Extract the [X, Y] coordinate from the center of the cell holding the provided text.  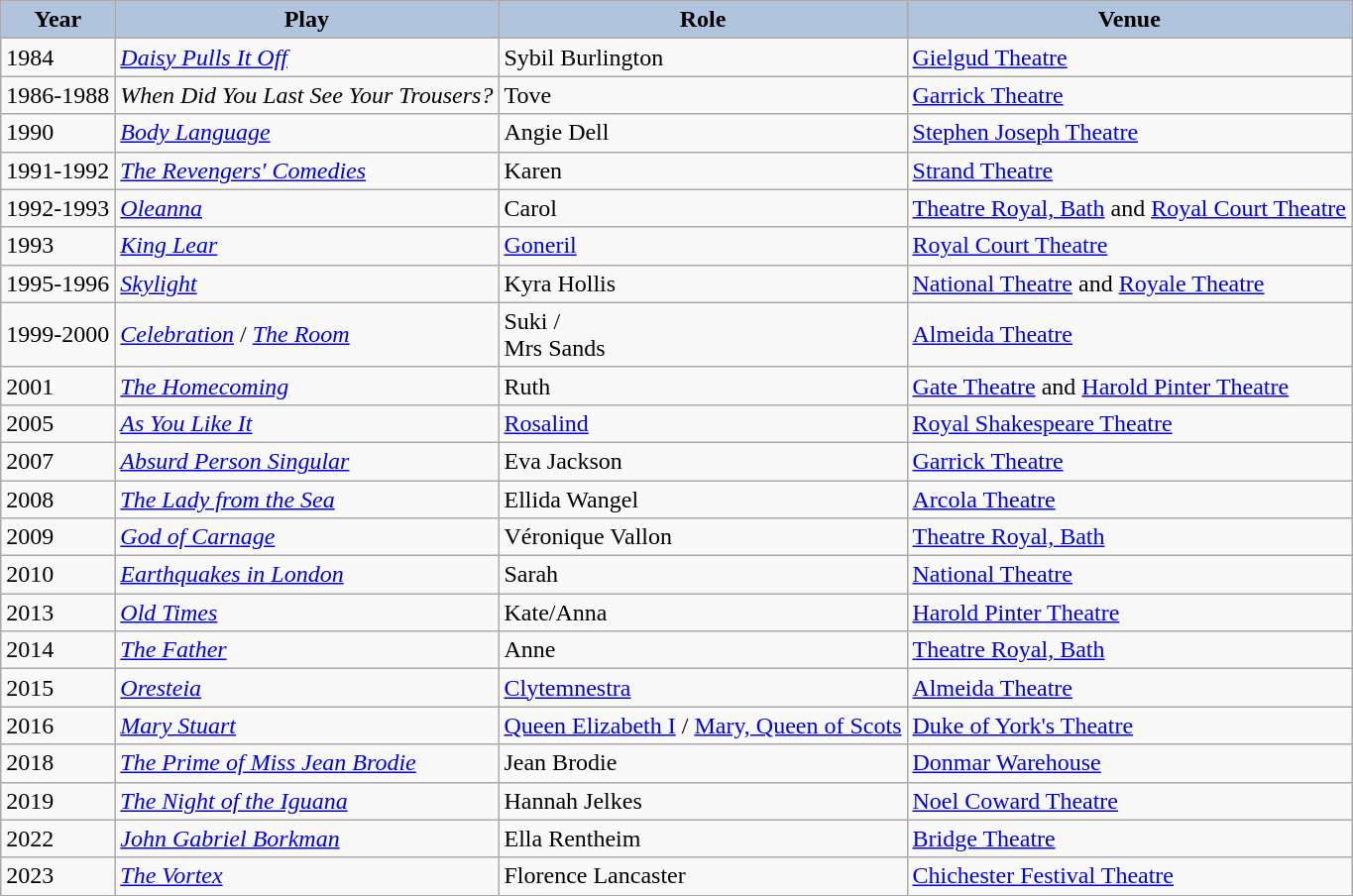
Arcola Theatre [1130, 499]
Ellida Wangel [703, 499]
Hannah Jelkes [703, 801]
God of Carnage [307, 537]
Ruth [703, 386]
Kyra Hollis [703, 283]
Florence Lancaster [703, 876]
2005 [57, 423]
Role [703, 20]
Royal Court Theatre [1130, 246]
Suki / Mrs Sands [703, 335]
Jean Brodie [703, 763]
The Revengers' Comedies [307, 170]
2007 [57, 461]
Gielgud Theatre [1130, 57]
The Night of the Iguana [307, 801]
Play [307, 20]
Stephen Joseph Theatre [1130, 133]
Donmar Warehouse [1130, 763]
Kate/Anna [703, 613]
Noel Coward Theatre [1130, 801]
1999-2000 [57, 335]
The Vortex [307, 876]
Karen [703, 170]
Véronique Vallon [703, 537]
The Homecoming [307, 386]
King Lear [307, 246]
Celebration / The Room [307, 335]
Skylight [307, 283]
The Lady from the Sea [307, 499]
Theatre Royal, Bath and Royal Court Theatre [1130, 208]
Body Language [307, 133]
Bridge Theatre [1130, 839]
Harold Pinter Theatre [1130, 613]
1995-1996 [57, 283]
Eva Jackson [703, 461]
2018 [57, 763]
Chichester Festival Theatre [1130, 876]
2014 [57, 650]
1992-1993 [57, 208]
Earthquakes in London [307, 575]
Royal Shakespeare Theatre [1130, 423]
Sybil Burlington [703, 57]
As You Like It [307, 423]
Duke of York's Theatre [1130, 726]
John Gabriel Borkman [307, 839]
Anne [703, 650]
2023 [57, 876]
Gate Theatre and Harold Pinter Theatre [1130, 386]
2016 [57, 726]
Mary Stuart [307, 726]
1984 [57, 57]
Tove [703, 95]
Absurd Person Singular [307, 461]
Goneril [703, 246]
Sarah [703, 575]
Queen Elizabeth I / Mary, Queen of Scots [703, 726]
1991-1992 [57, 170]
2009 [57, 537]
Daisy Pulls It Off [307, 57]
2019 [57, 801]
Old Times [307, 613]
Clytemnestra [703, 688]
Year [57, 20]
Oleanna [307, 208]
Strand Theatre [1130, 170]
1990 [57, 133]
When Did You Last See Your Trousers? [307, 95]
2001 [57, 386]
The Prime of Miss Jean Brodie [307, 763]
Oresteia [307, 688]
National Theatre and Royale Theatre [1130, 283]
1993 [57, 246]
National Theatre [1130, 575]
2013 [57, 613]
Ella Rentheim [703, 839]
Venue [1130, 20]
1986-1988 [57, 95]
Rosalind [703, 423]
2008 [57, 499]
Angie Dell [703, 133]
2015 [57, 688]
2010 [57, 575]
The Father [307, 650]
Carol [703, 208]
2022 [57, 839]
